Return the (x, y) coordinate for the center point of the cell that contains the specified text.  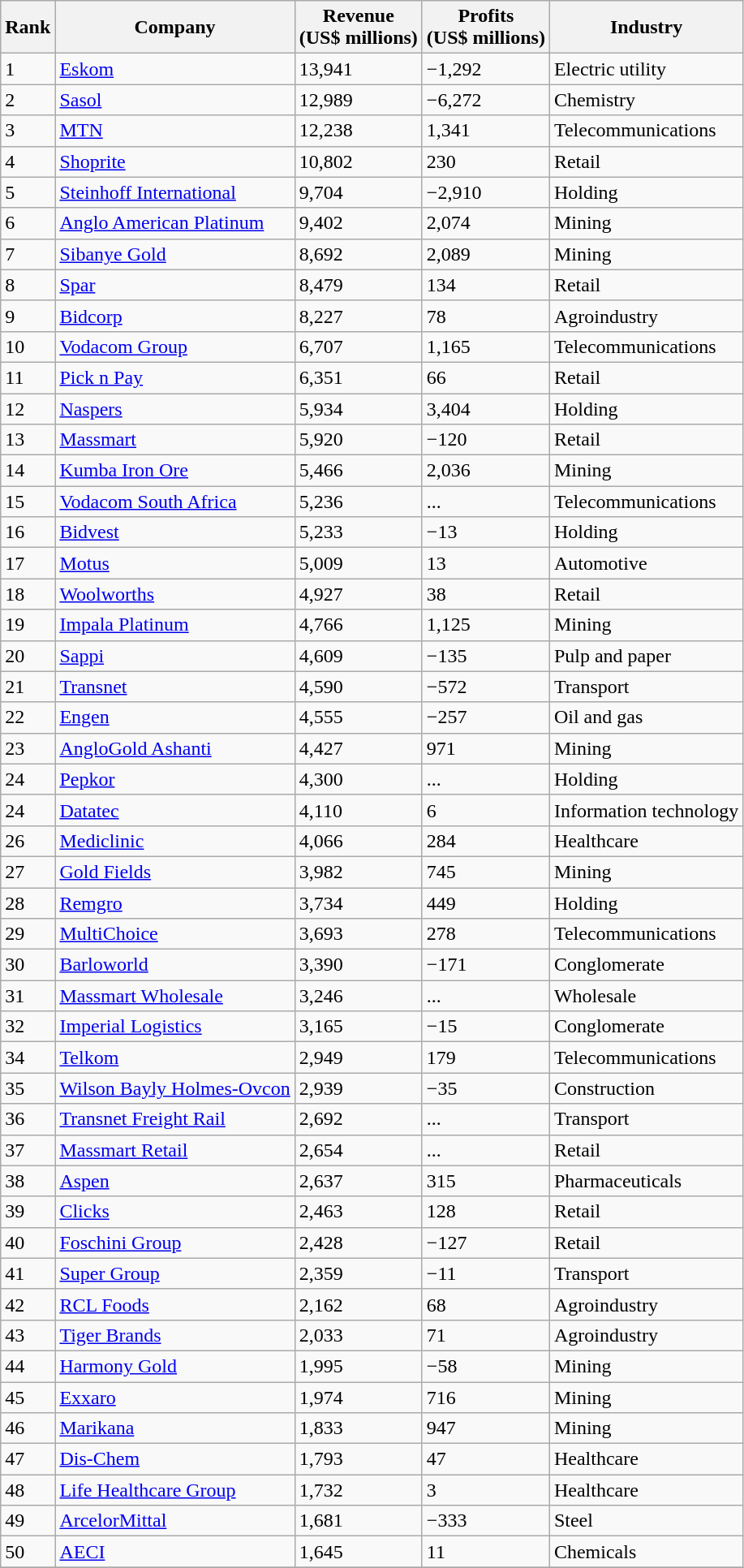
23 (28, 748)
39 (28, 1212)
5 (28, 192)
45 (28, 1397)
Wilson Bayly Holmes-Ovcon (175, 1088)
1,645 (359, 1552)
Steinhoff International (175, 192)
1,732 (359, 1490)
44 (28, 1366)
Rank (28, 28)
3,734 (359, 903)
Clicks (175, 1212)
−1,292 (485, 69)
1,341 (485, 131)
2,162 (359, 1304)
5,233 (359, 532)
12,238 (359, 131)
Electric utility (646, 69)
8,479 (359, 285)
−35 (485, 1088)
128 (485, 1212)
Telkom (175, 1058)
26 (28, 841)
4,927 (359, 594)
AngloGold Ashanti (175, 748)
2,637 (359, 1181)
Transnet (175, 687)
8,227 (359, 316)
Information technology (646, 810)
8 (28, 285)
5,920 (359, 440)
Profits(US$ millions) (485, 28)
19 (28, 625)
Kumba Iron Ore (175, 471)
−2,910 (485, 192)
−58 (485, 1366)
17 (28, 563)
Datatec (175, 810)
1,995 (359, 1366)
29 (28, 934)
12,989 (359, 100)
9,402 (359, 223)
Marikana (175, 1428)
21 (28, 687)
Shoprite (175, 162)
Exxaro (175, 1397)
9 (28, 316)
2,949 (359, 1058)
5,934 (359, 408)
78 (485, 316)
46 (28, 1428)
−135 (485, 656)
68 (485, 1304)
−13 (485, 532)
4,609 (359, 656)
Aspen (175, 1181)
7 (28, 254)
30 (28, 965)
9,704 (359, 192)
179 (485, 1058)
48 (28, 1490)
Industry (646, 28)
Massmart (175, 440)
2,654 (359, 1150)
2,033 (359, 1335)
2,359 (359, 1273)
Gold Fields (175, 872)
Vodacom South Africa (175, 502)
−120 (485, 440)
22 (28, 717)
20 (28, 656)
−15 (485, 1027)
4,300 (359, 779)
35 (28, 1088)
50 (28, 1552)
2 (28, 100)
Imperial Logistics (175, 1027)
Construction (646, 1088)
Bidvest (175, 532)
−127 (485, 1243)
36 (28, 1119)
5,009 (359, 563)
10 (28, 347)
Foschini Group (175, 1243)
Company (175, 28)
1,165 (485, 347)
Impala Platinum (175, 625)
4,066 (359, 841)
40 (28, 1243)
Engen (175, 717)
Naspers (175, 408)
Sasol (175, 100)
Massmart Retail (175, 1150)
27 (28, 872)
−171 (485, 965)
Chemistry (646, 100)
Mediclinic (175, 841)
745 (485, 872)
3,165 (359, 1027)
3,390 (359, 965)
Tiger Brands (175, 1335)
Transnet Freight Rail (175, 1119)
4,555 (359, 717)
MTN (175, 131)
3,693 (359, 934)
230 (485, 162)
1,833 (359, 1428)
−257 (485, 717)
Sappi (175, 656)
42 (28, 1304)
Woolworths (175, 594)
12 (28, 408)
4,766 (359, 625)
278 (485, 934)
4,427 (359, 748)
4,590 (359, 687)
716 (485, 1397)
947 (485, 1428)
Wholesale (646, 996)
Pick n Pay (175, 377)
RCL Foods (175, 1304)
−6,272 (485, 100)
6,707 (359, 347)
8,692 (359, 254)
18 (28, 594)
2,036 (485, 471)
−333 (485, 1521)
Massmart Wholesale (175, 996)
Automotive (646, 563)
71 (485, 1335)
16 (28, 532)
32 (28, 1027)
37 (28, 1150)
MultiChoice (175, 934)
Pulp and paper (646, 656)
3,982 (359, 872)
134 (485, 285)
Anglo American Platinum (175, 223)
1,681 (359, 1521)
5,466 (359, 471)
15 (28, 502)
Chemicals (646, 1552)
284 (485, 841)
5,236 (359, 502)
1 (28, 69)
49 (28, 1521)
971 (485, 748)
Pharmaceuticals (646, 1181)
Barloworld (175, 965)
43 (28, 1335)
41 (28, 1273)
2,692 (359, 1119)
Remgro (175, 903)
1,793 (359, 1459)
2,428 (359, 1243)
6,351 (359, 377)
315 (485, 1181)
Eskom (175, 69)
34 (28, 1058)
Harmony Gold (175, 1366)
449 (485, 903)
Spar (175, 285)
Pepkor (175, 779)
2,089 (485, 254)
3,246 (359, 996)
Bidcorp (175, 316)
Super Group (175, 1273)
1,125 (485, 625)
3,404 (485, 408)
−11 (485, 1273)
2,939 (359, 1088)
2,074 (485, 223)
28 (28, 903)
Steel (646, 1521)
Life Healthcare Group (175, 1490)
66 (485, 377)
Oil and gas (646, 717)
AECI (175, 1552)
ArcelorMittal (175, 1521)
10,802 (359, 162)
4,110 (359, 810)
1,974 (359, 1397)
31 (28, 996)
14 (28, 471)
4 (28, 162)
2,463 (359, 1212)
13,941 (359, 69)
Vodacom Group (175, 347)
Motus (175, 563)
Dis-Chem (175, 1459)
−572 (485, 687)
Sibanye Gold (175, 254)
Revenue(US$ millions) (359, 28)
